Find where the given text appears and provide that cell's center as [X, Y] coordinate. 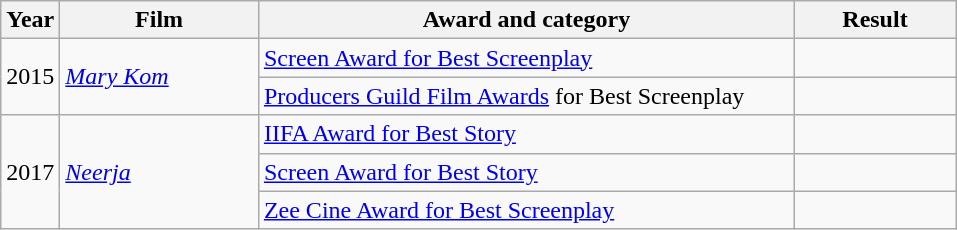
IIFA Award for Best Story [526, 134]
Screen Award for Best Screenplay [526, 58]
Year [30, 20]
2015 [30, 77]
Neerja [160, 172]
Award and category [526, 20]
2017 [30, 172]
Film [160, 20]
Result [874, 20]
Screen Award for Best Story [526, 172]
Zee Cine Award for Best Screenplay [526, 210]
Producers Guild Film Awards for Best Screenplay [526, 96]
Mary Kom [160, 77]
